Capture the cell that displays the provided text and extract its (X, Y) central coordinate. 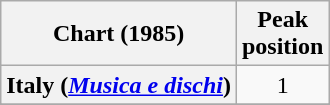
Chart (1985) (119, 34)
Peakposition (282, 34)
1 (282, 85)
Italy (Musica e dischi) (119, 85)
